For the text-containing cell, return its midpoint in (x, y) coordinate format. 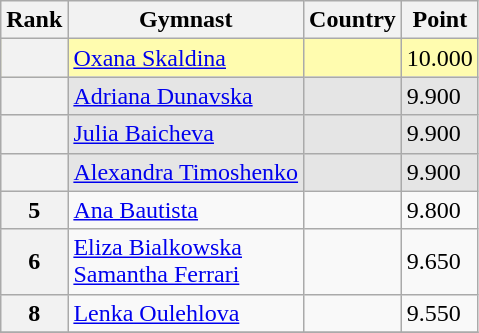
Country (353, 20)
6 (34, 262)
Gymnast (186, 20)
Rank (34, 20)
9.650 (440, 262)
9.800 (440, 210)
10.000 (440, 58)
Ana Bautista (186, 210)
Eliza BialkowskaSamantha Ferrari (186, 262)
Point (440, 20)
9.550 (440, 313)
Alexandra Timoshenko (186, 172)
5 (34, 210)
Lenka Oulehlova (186, 313)
Adriana Dunavska (186, 96)
Julia Baicheva (186, 134)
Oxana Skaldina (186, 58)
8 (34, 313)
